Locate the cell with the specified text and output its [x, y] center coordinate. 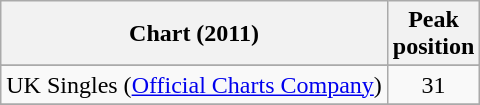
31 [433, 85]
UK Singles (Official Charts Company) [194, 85]
Peakposition [433, 34]
Chart (2011) [194, 34]
